Scan for the cell matching the given text and deliver its [X, Y] coordinate at center. 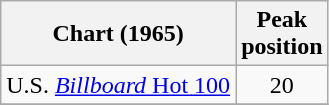
U.S. Billboard Hot 100 [118, 85]
Chart (1965) [118, 34]
20 [282, 85]
Peakposition [282, 34]
